Identify which cell holds the provided text, then report its [x, y] central coordinate. 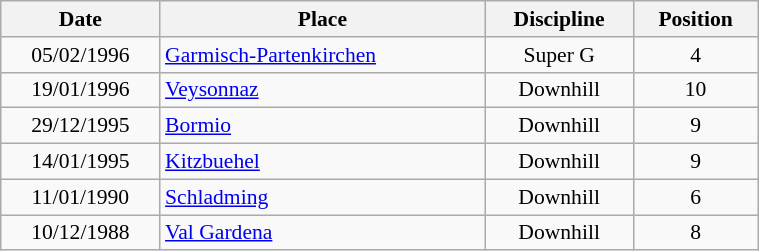
Garmisch-Partenkirchen [322, 55]
10 [696, 90]
Val Gardena [322, 233]
Date [80, 19]
19/01/1996 [80, 90]
10/12/1988 [80, 233]
4 [696, 55]
8 [696, 233]
Schladming [322, 197]
Position [696, 19]
Super G [560, 55]
Discipline [560, 19]
11/01/1990 [80, 197]
Veysonnaz [322, 90]
Bormio [322, 126]
Kitzbuehel [322, 162]
05/02/1996 [80, 55]
Place [322, 19]
29/12/1995 [80, 126]
14/01/1995 [80, 162]
6 [696, 197]
